For the text-containing cell, return its midpoint in (X, Y) coordinate format. 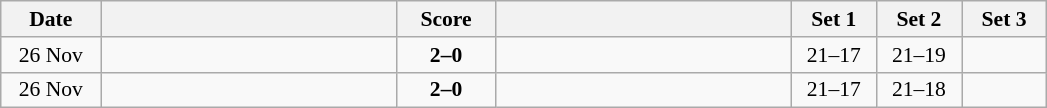
Set 2 (918, 19)
Date (51, 19)
Score (446, 19)
Set 1 (834, 19)
21–18 (918, 90)
Set 3 (1004, 19)
21–19 (918, 55)
